Capture the cell that displays the provided text and extract its (X, Y) central coordinate. 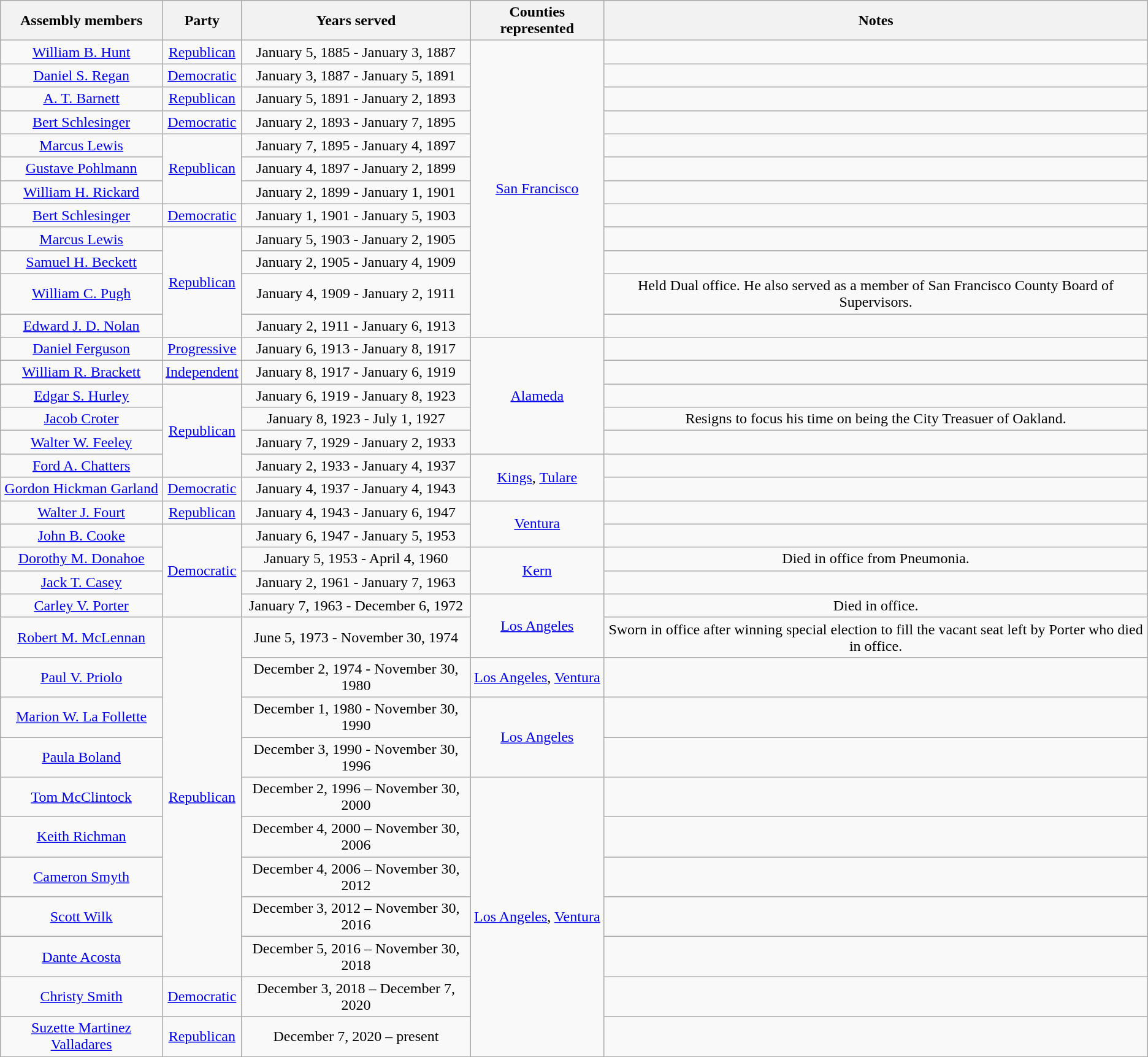
January 2, 1961 - January 7, 1963 (356, 582)
December 3, 1990 - November 30, 1996 (356, 757)
January 2, 1899 - January 1, 1901 (356, 192)
January 7, 1929 - January 2, 1933 (356, 442)
December 7, 2020 – present (356, 1037)
Died in office. (876, 605)
January 2, 1933 - January 4, 1937 (356, 466)
Independent (202, 372)
January 7, 1895 - January 4, 1897 (356, 145)
Gustave Pohlmann (82, 169)
Edgar S. Hurley (82, 396)
William B. Hunt (82, 52)
Held Dual office. He also served as a member of San Francisco County Board of Supervisors. (876, 293)
Walter W. Feeley (82, 442)
Samuel H. Beckett (82, 262)
Gordon Hickman Garland (82, 489)
Paul V. Priolo (82, 677)
John B. Cooke (82, 536)
Daniel Ferguson (82, 349)
January 2, 1905 - January 4, 1909 (356, 262)
A. T. Barnett (82, 99)
Years served (356, 21)
December 1, 1980 - November 30, 1990 (356, 717)
January 6, 1947 - January 5, 1953 (356, 536)
Daniel S. Regan (82, 75)
Suzette Martinez Valladares (82, 1037)
January 5, 1891 - January 2, 1893 (356, 99)
Edward J. D. Nolan (82, 326)
William C. Pugh (82, 293)
December 4, 2006 – November 30, 2012 (356, 877)
January 1, 1901 - January 5, 1903 (356, 215)
Carley V. Porter (82, 605)
December 5, 2016 – November 30, 2018 (356, 957)
January 2, 1893 - January 7, 1895 (356, 122)
Counties represented (537, 21)
Died in office from Pneumonia. (876, 559)
January 5, 1885 - January 3, 1887 (356, 52)
Scott Wilk (82, 917)
January 4, 1909 - January 2, 1911 (356, 293)
January 5, 1903 - January 2, 1905 (356, 239)
Resigns to focus his time on being the City Treasuer of Oakland. (876, 419)
Dorothy M. Donahoe (82, 559)
William H. Rickard (82, 192)
January 6, 1913 - January 8, 1917 (356, 349)
Kern (537, 571)
January 7, 1963 - December 6, 1972 (356, 605)
December 3, 2012 – November 30, 2016 (356, 917)
December 3, 2018 – December 7, 2020 (356, 996)
Assembly members (82, 21)
Ford A. Chatters (82, 466)
December 2, 1974 - November 30, 1980 (356, 677)
Cameron Smyth (82, 877)
San Francisco (537, 189)
June 5, 1973 - November 30, 1974 (356, 637)
Walter J. Fourt (82, 512)
Keith Richman (82, 837)
Alameda (537, 396)
January 4, 1897 - January 2, 1899 (356, 169)
Sworn in office after winning special election to fill the vacant seat left by Porter who died in office. (876, 637)
Kings, Tulare (537, 477)
January 4, 1943 - January 6, 1947 (356, 512)
Jack T. Casey (82, 582)
Robert M. McLennan (82, 637)
January 8, 1923 - July 1, 1927 (356, 419)
Christy Smith (82, 996)
December 2, 1996 – November 30, 2000 (356, 798)
Notes (876, 21)
December 4, 2000 – November 30, 2006 (356, 837)
Dante Acosta (82, 957)
Progressive (202, 349)
Paula Boland (82, 757)
Jacob Croter (82, 419)
January 3, 1887 - January 5, 1891 (356, 75)
Party (202, 21)
January 4, 1937 - January 4, 1943 (356, 489)
January 5, 1953 - April 4, 1960 (356, 559)
January 8, 1917 - January 6, 1919 (356, 372)
Marion W. La Follette (82, 717)
January 6, 1919 - January 8, 1923 (356, 396)
William R. Brackett (82, 372)
Tom McClintock (82, 798)
Ventura (537, 524)
January 2, 1911 - January 6, 1913 (356, 326)
